Locate the cell with the specified text and output its [x, y] center coordinate. 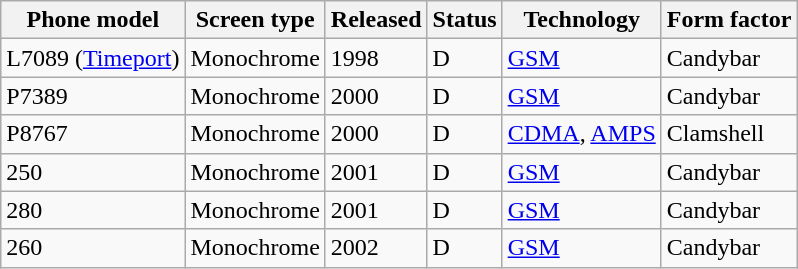
2002 [376, 248]
P7389 [93, 96]
L7089 (Timeport) [93, 58]
Technology [582, 20]
260 [93, 248]
Status [464, 20]
1998 [376, 58]
250 [93, 172]
CDMA, AMPS [582, 134]
P8767 [93, 134]
Form factor [729, 20]
280 [93, 210]
Screen type [255, 20]
Phone model [93, 20]
Released [376, 20]
Clamshell [729, 134]
